Return the (X, Y) coordinate for the center point of the cell that contains the specified text.  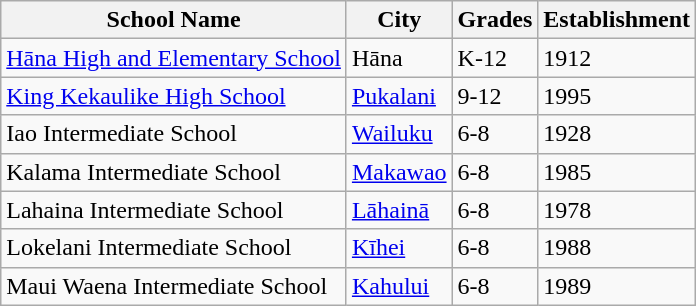
1995 (617, 96)
9-12 (495, 96)
Kahului (399, 286)
1928 (617, 134)
Hāna (399, 58)
1988 (617, 248)
Iao Intermediate School (174, 134)
Establishment (617, 20)
Lahaina Intermediate School (174, 210)
Hāna High and Elementary School (174, 58)
Lāhainā (399, 210)
1989 (617, 286)
School Name (174, 20)
King Kekaulike High School (174, 96)
Makawao (399, 172)
City (399, 20)
Pukalani (399, 96)
K-12 (495, 58)
1985 (617, 172)
Lokelani Intermediate School (174, 248)
1978 (617, 210)
Grades (495, 20)
Kalama Intermediate School (174, 172)
Wailuku (399, 134)
1912 (617, 58)
Kīhei (399, 248)
Maui Waena Intermediate School (174, 286)
